For the text-containing cell, return its midpoint in [x, y] coordinate format. 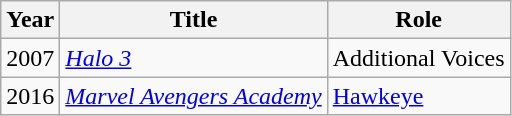
Year [30, 20]
Additional Voices [418, 58]
Title [194, 20]
2016 [30, 96]
Marvel Avengers Academy [194, 96]
Role [418, 20]
Halo 3 [194, 58]
2007 [30, 58]
Hawkeye [418, 96]
